Output the (x, y) coordinate of the center of the cell containing the given text.  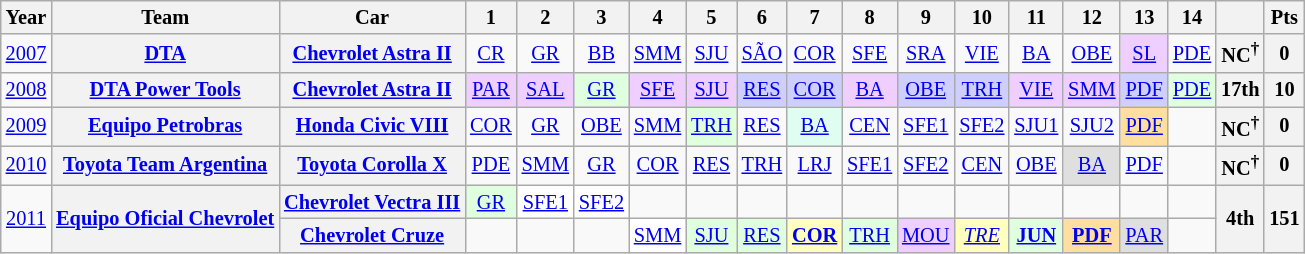
5 (711, 17)
12 (1092, 17)
Chevrolet Cruze (372, 235)
TRE (982, 235)
7 (814, 17)
BB (602, 54)
Car (372, 17)
DTA (165, 54)
JUN (1036, 235)
Pts (1284, 17)
Team (165, 17)
17th (1240, 90)
CR (491, 54)
8 (870, 17)
LRJ (814, 166)
4 (658, 17)
Equipo Petrobras (165, 126)
1 (491, 17)
9 (926, 17)
SJU1 (1036, 126)
2009 (26, 126)
3 (602, 17)
2008 (26, 90)
14 (1192, 17)
Toyota Team Argentina (165, 166)
151 (1284, 218)
SAL (546, 90)
Year (26, 17)
2007 (26, 54)
Equipo Oficial Chevrolet (165, 218)
SJU2 (1092, 126)
MOU (926, 235)
SÃO (762, 54)
6 (762, 17)
SL (1144, 54)
2010 (26, 166)
2011 (26, 218)
4th (1240, 218)
2 (546, 17)
Chevrolet Vectra III (372, 202)
Honda Civic VIII (372, 126)
13 (1144, 17)
Toyota Corolla X (372, 166)
SRA (926, 54)
DTA Power Tools (165, 90)
11 (1036, 17)
